Output the [x, y] coordinate of the center of the cell containing the given text.  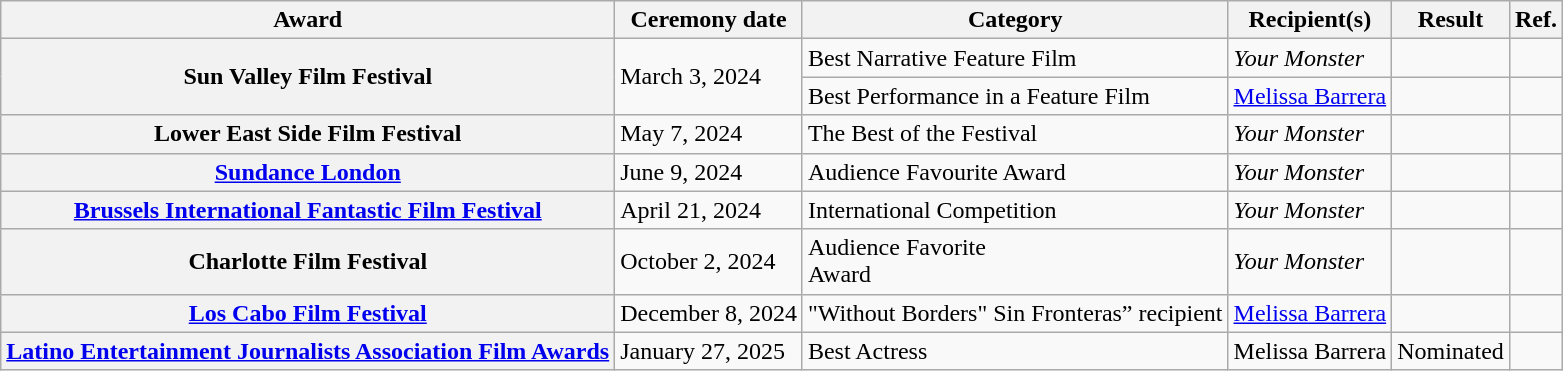
Charlotte Film Festival [308, 262]
Best Actress [1015, 351]
Lower East Side Film Festival [308, 134]
Recipient(s) [1310, 20]
Ceremony date [709, 20]
April 21, 2024 [709, 210]
Result [1451, 20]
Latino Entertainment Journalists Association Film Awards [308, 351]
Audience FavoriteAward [1015, 262]
May 7, 2024 [709, 134]
"Without Borders" Sin Fronteras” recipient [1015, 313]
Nominated [1451, 351]
Brussels International Fantastic Film Festival [308, 210]
Audience Favourite Award [1015, 172]
The Best of the Festival [1015, 134]
Best Performance in a Feature Film [1015, 96]
Sun Valley Film Festival [308, 77]
June 9, 2024 [709, 172]
January 27, 2025 [709, 351]
December 8, 2024 [709, 313]
Award [308, 20]
International Competition [1015, 210]
Sundance London [308, 172]
Ref. [1536, 20]
Los Cabo Film Festival [308, 313]
October 2, 2024 [709, 262]
Best Narrative Feature Film [1015, 58]
Category [1015, 20]
March 3, 2024 [709, 77]
